Return the (x, y) coordinate for the center point of the cell that contains the specified text.  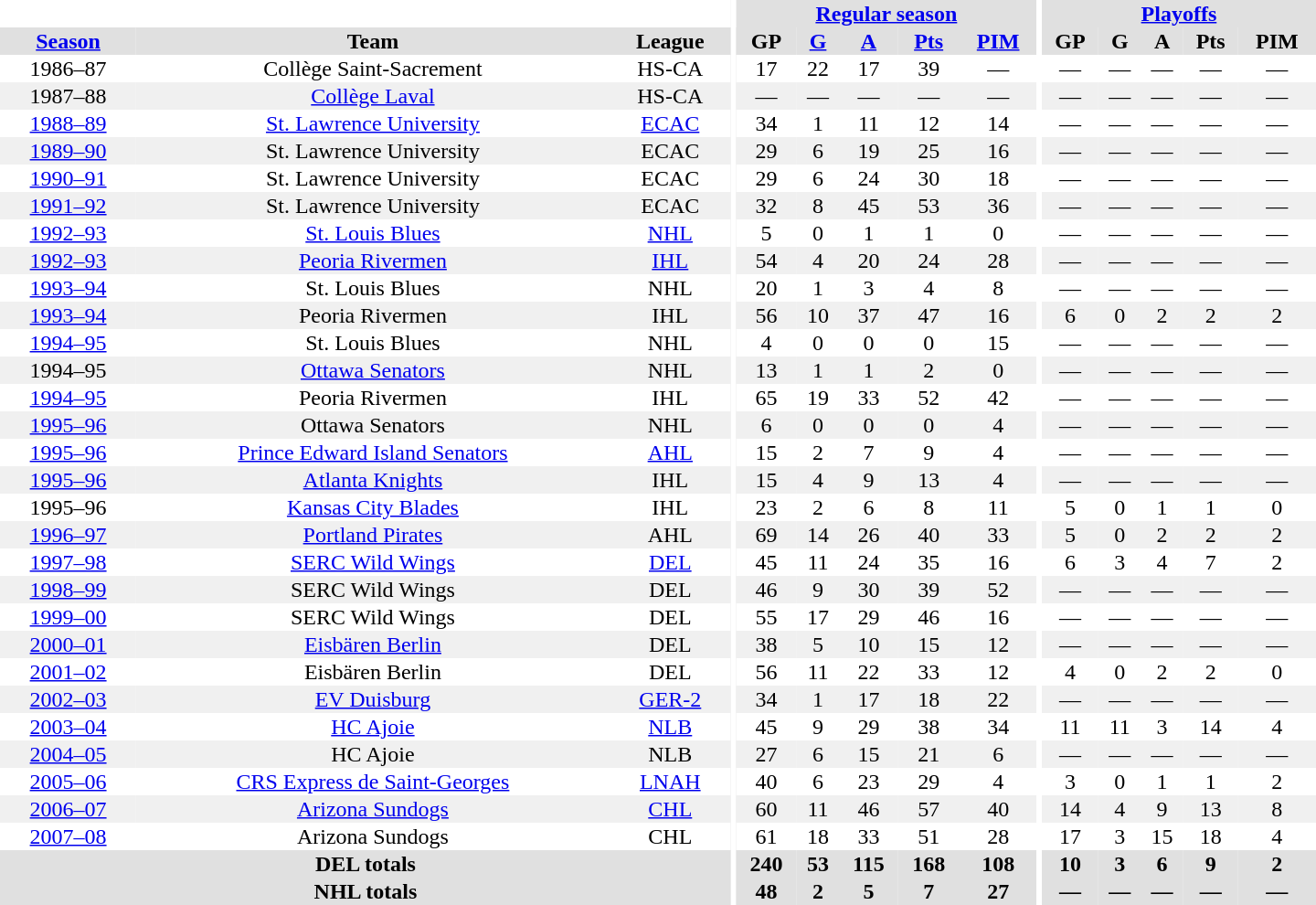
1999–00 (68, 617)
Portland Pirates (373, 535)
2001–02 (68, 672)
NHL totals (366, 891)
Regular season (886, 14)
69 (766, 535)
2002–03 (68, 699)
LNAH (671, 782)
League (671, 41)
51 (929, 836)
1991–92 (68, 206)
1998–99 (68, 590)
2003–04 (68, 727)
1989–90 (68, 151)
32 (766, 206)
DEL totals (366, 864)
36 (998, 206)
168 (929, 864)
48 (766, 891)
2004–05 (68, 754)
37 (868, 315)
2005–06 (68, 782)
57 (929, 809)
1997–98 (68, 562)
54 (766, 261)
1988–89 (68, 123)
60 (766, 809)
1996–97 (68, 535)
Atlanta Knights (373, 480)
47 (929, 315)
Collège Saint-Sacrement (373, 69)
Prince Edward Island Senators (373, 452)
2007–08 (68, 836)
CRS Express de Saint-Georges (373, 782)
240 (766, 864)
Kansas City Blades (373, 507)
35 (929, 562)
Team (373, 41)
2000–01 (68, 644)
1986–87 (68, 69)
Collège Laval (373, 96)
Playoffs (1179, 14)
EV Duisburg (373, 699)
61 (766, 836)
GER-2 (671, 699)
21 (929, 754)
26 (868, 535)
Season (68, 41)
1987–88 (68, 96)
2006–07 (68, 809)
1990–91 (68, 178)
42 (998, 398)
65 (766, 398)
55 (766, 617)
25 (929, 151)
115 (868, 864)
108 (998, 864)
